Capture the cell that displays the provided text and extract its (x, y) central coordinate. 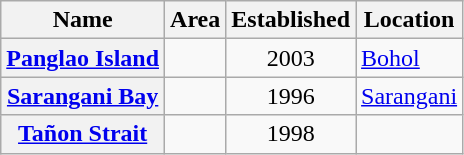
Tañon Strait (83, 134)
Bohol (410, 58)
Panglao Island (83, 58)
Established (291, 20)
Sarangani Bay (83, 96)
Sarangani (410, 96)
Location (410, 20)
Name (83, 20)
1998 (291, 134)
2003 (291, 58)
1996 (291, 96)
Area (196, 20)
